Output the [x, y] coordinate of the center of the cell containing the given text.  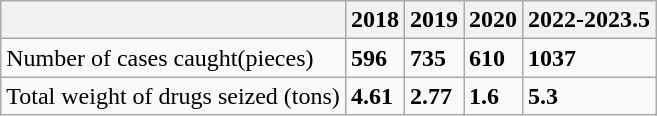
2018 [374, 20]
610 [494, 58]
Number of cases caught(pieces) [174, 58]
2022-2023.5 [590, 20]
4.61 [374, 96]
1037 [590, 58]
1.6 [494, 96]
596 [374, 58]
Total weight of drugs seized (tons) [174, 96]
2020 [494, 20]
735 [434, 58]
5.3 [590, 96]
2.77 [434, 96]
2019 [434, 20]
